Return the (x, y) coordinate for the center point of the cell that contains the specified text.  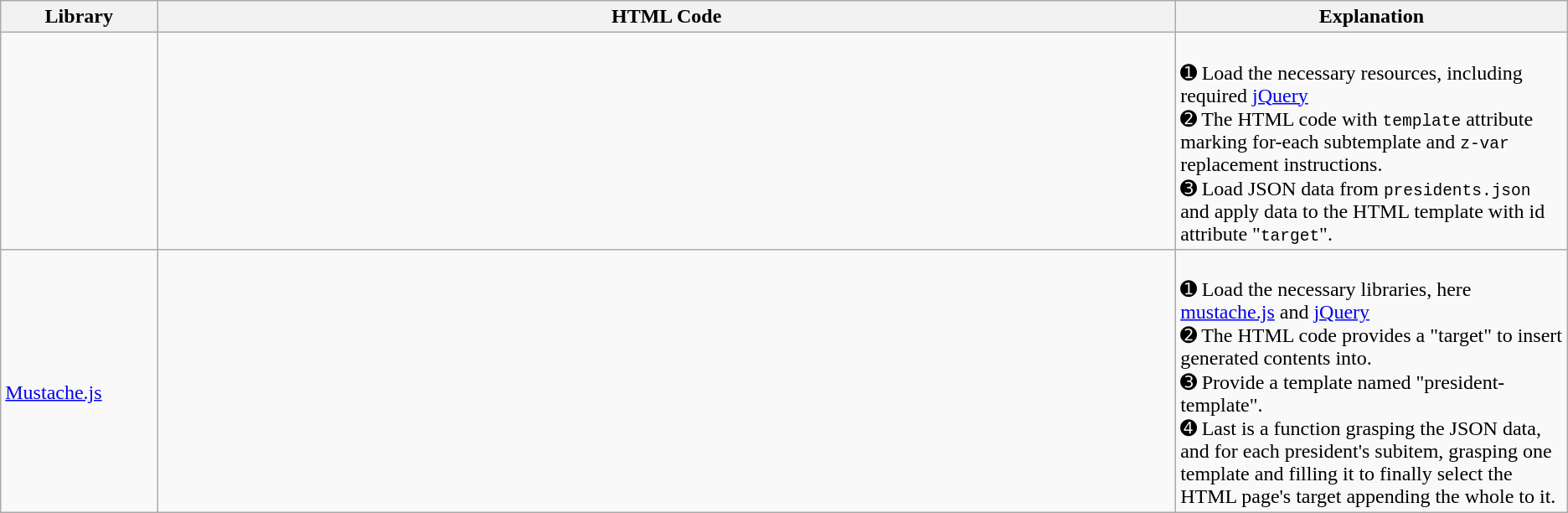
Mustache.js (79, 381)
Library (79, 17)
HTML Code (667, 17)
Explanation (1372, 17)
